Return the [x, y] coordinate for the center point of the cell that contains the specified text.  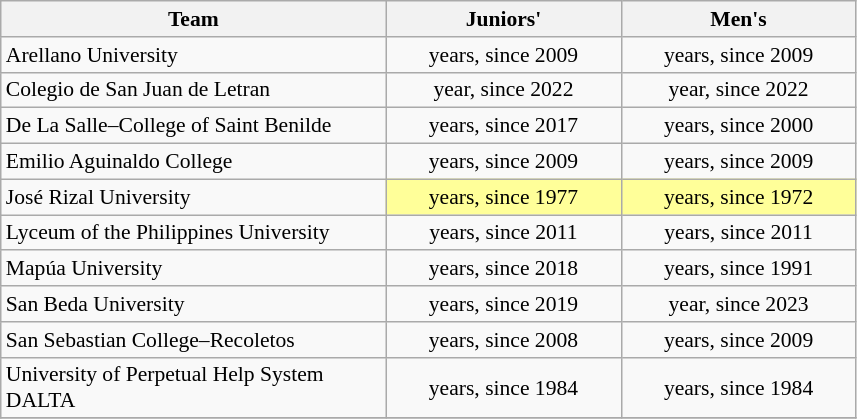
San Sebastian College–Recoletos [194, 340]
years, since 2000 [738, 126]
Juniors' [504, 19]
Mapúa University [194, 269]
years, since 1972 [738, 197]
years, since 1977 [504, 197]
Team [194, 19]
year, since 2023 [738, 304]
years, since 2019 [504, 304]
Colegio de San Juan de Letran [194, 90]
years, since 1991 [738, 269]
Men's [738, 19]
University of Perpetual Help System DALTA [194, 388]
Arellano University [194, 55]
Emilio Aguinaldo College [194, 162]
Lyceum of the Philippines University [194, 233]
San Beda University [194, 304]
years, since 2008 [504, 340]
José Rizal University [194, 197]
years, since 2017 [504, 126]
De La Salle–College of Saint Benilde [194, 126]
years, since 2018 [504, 269]
